Detect which cell encompasses the target text, then output its [x, y] center coordinate. 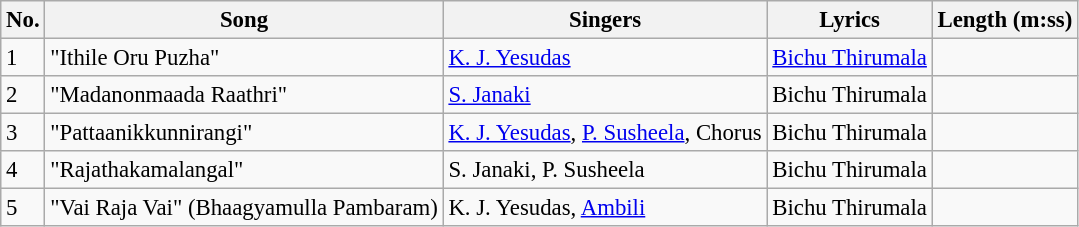
K. J. Yesudas, P. Susheela, Chorus [605, 133]
K. J. Yesudas [605, 58]
"Ithile Oru Puzha" [244, 58]
"Pattaanikkunnirangi" [244, 133]
2 [23, 95]
1 [23, 58]
4 [23, 170]
"Vai Raja Vai" (Bhaagyamulla Pambaram) [244, 208]
No. [23, 20]
S. Janaki, P. Susheela [605, 170]
Singers [605, 20]
Length (m:ss) [1004, 20]
5 [23, 208]
Lyrics [850, 20]
3 [23, 133]
Song [244, 20]
"Rajathakamalangal" [244, 170]
"Madanonmaada Raathri" [244, 95]
S. Janaki [605, 95]
K. J. Yesudas, Ambili [605, 208]
